Extract the [x, y] coordinate from the center of the cell holding the provided text.  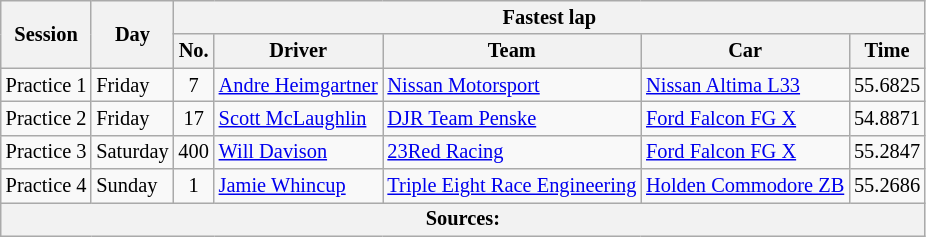
Practice 3 [46, 152]
Scott McLaughlin [298, 118]
Practice 4 [46, 186]
Day [132, 34]
DJR Team Penske [512, 118]
Fastest lap [550, 17]
1 [194, 186]
54.8871 [887, 118]
Andre Heimgartner [298, 85]
55.2847 [887, 152]
55.2686 [887, 186]
400 [194, 152]
No. [194, 51]
Triple Eight Race Engineering [512, 186]
Team [512, 51]
Practice 2 [46, 118]
Sources: [463, 219]
Car [745, 51]
23Red Racing [512, 152]
7 [194, 85]
Session [46, 34]
Will Davison [298, 152]
Saturday [132, 152]
Holden Commodore ZB [745, 186]
55.6825 [887, 85]
Sunday [132, 186]
Time [887, 51]
Nissan Motorsport [512, 85]
Practice 1 [46, 85]
Nissan Altima L33 [745, 85]
17 [194, 118]
Driver [298, 51]
Jamie Whincup [298, 186]
